Locate the cell with the specified text and output its [X, Y] center coordinate. 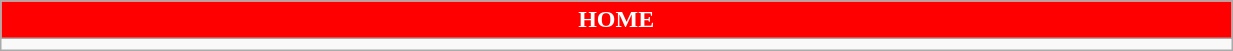
HOME [616, 20]
